Provide the (x, y) coordinate of the cell's center where the given text is located.  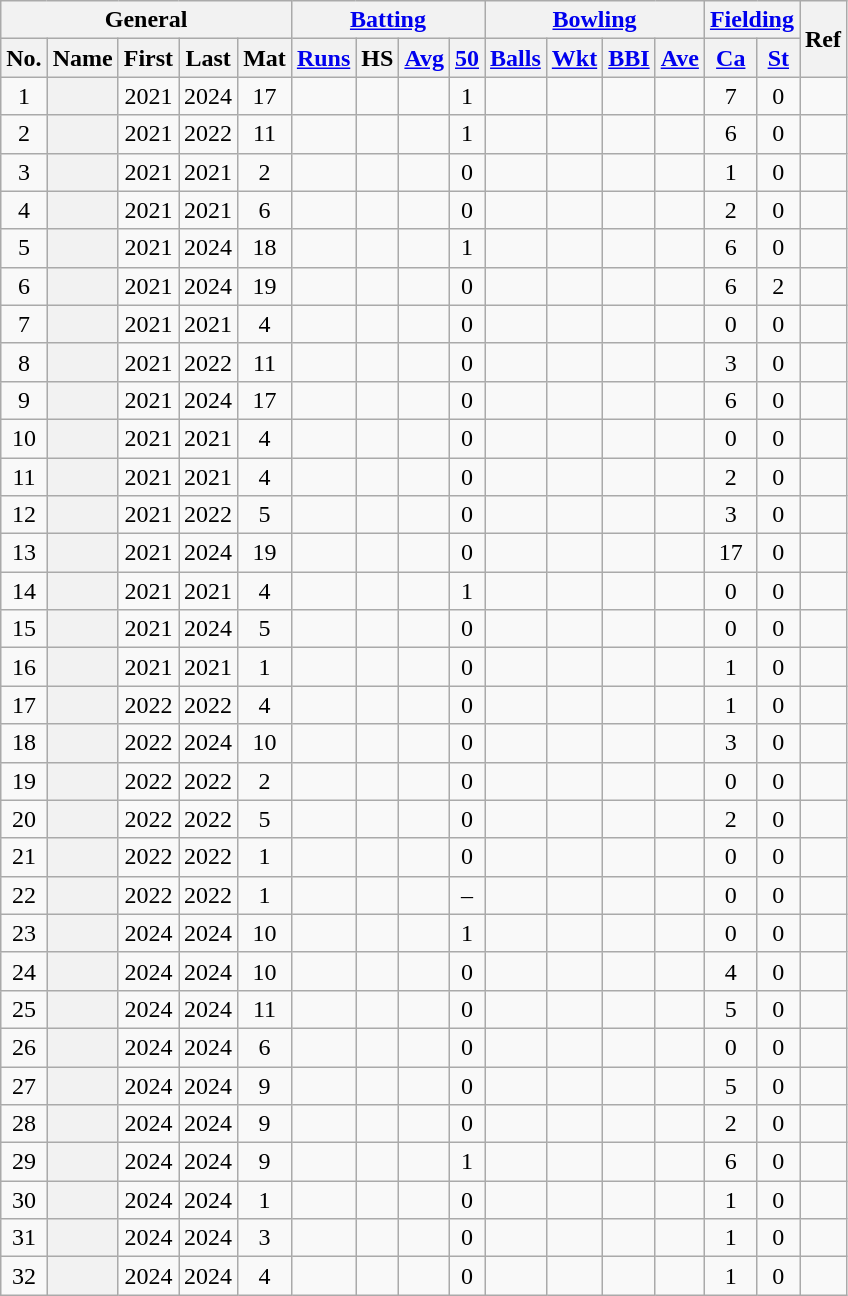
Balls (516, 58)
29 (24, 1162)
24 (24, 971)
Wkt (574, 58)
13 (24, 553)
Avg (424, 58)
BBI (629, 58)
27 (24, 1085)
Runs (323, 58)
Batting (388, 20)
30 (24, 1200)
Ca (730, 58)
12 (24, 515)
25 (24, 1009)
8 (24, 362)
16 (24, 667)
Fielding (752, 20)
HS (378, 58)
Name (82, 58)
Ref (824, 39)
St (778, 58)
23 (24, 933)
General (146, 20)
32 (24, 1276)
First (148, 58)
31 (24, 1238)
Bowling (595, 20)
Ave (680, 58)
21 (24, 857)
28 (24, 1124)
22 (24, 895)
– (466, 895)
Mat (265, 58)
26 (24, 1047)
15 (24, 629)
20 (24, 819)
50 (466, 58)
Last (208, 58)
No. (24, 58)
14 (24, 591)
